From the cell containing the given text, extract its center point as [X, Y] coordinate. 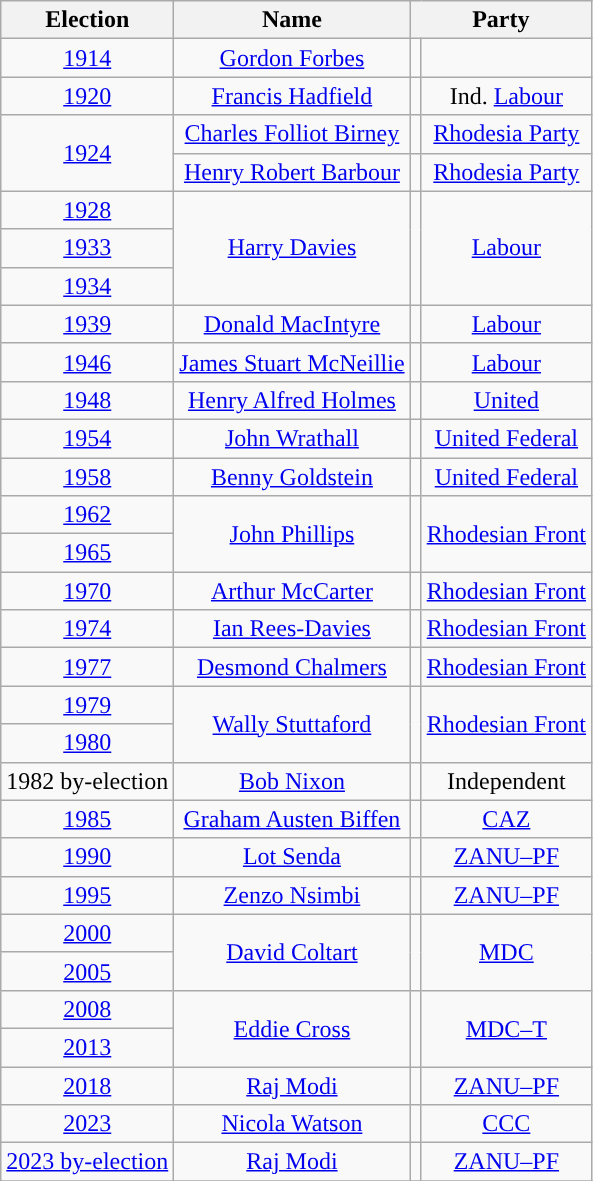
1995 [88, 895]
1928 [88, 210]
Zenzo Nsimbi [292, 895]
John Wrathall [292, 438]
Bob Nixon [292, 781]
Henry Robert Barbour [292, 172]
Lot Senda [292, 857]
Party [500, 20]
CCC [506, 1124]
CAZ [506, 819]
Name [292, 20]
2005 [88, 971]
Francis Hadfield [292, 96]
James Stuart McNeillie [292, 362]
Graham Austen Biffen [292, 819]
MDC–T [506, 1028]
Charles Folliot Birney [292, 134]
2023 by-election [88, 1162]
Desmond Chalmers [292, 667]
1979 [88, 705]
1946 [88, 362]
1948 [88, 400]
1920 [88, 96]
2018 [88, 1085]
1914 [88, 58]
1934 [88, 286]
1982 by-election [88, 781]
United [506, 400]
John Phillips [292, 534]
Donald MacIntyre [292, 324]
1939 [88, 324]
Wally Stuttaford [292, 724]
Independent [506, 781]
1985 [88, 819]
1977 [88, 667]
2013 [88, 1047]
1970 [88, 591]
2023 [88, 1124]
Harry Davies [292, 248]
Nicola Watson [292, 1124]
David Coltart [292, 952]
Gordon Forbes [292, 58]
Henry Alfred Holmes [292, 400]
1958 [88, 477]
1962 [88, 515]
Eddie Cross [292, 1028]
1990 [88, 857]
1980 [88, 743]
1965 [88, 553]
1974 [88, 629]
2000 [88, 933]
2008 [88, 1009]
1924 [88, 153]
1933 [88, 248]
Ind. Labour [506, 96]
1954 [88, 438]
Ian Rees-Davies [292, 629]
Arthur McCarter [292, 591]
Benny Goldstein [292, 477]
MDC [506, 952]
Election [88, 20]
